Find where the given text appears and provide that cell's center as [X, Y] coordinate. 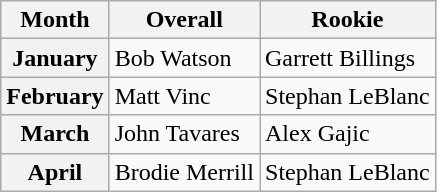
John Tavares [184, 134]
Garrett Billings [348, 58]
Month [55, 20]
Alex Gajic [348, 134]
January [55, 58]
Brodie Merrill [184, 172]
Overall [184, 20]
February [55, 96]
March [55, 134]
Rookie [348, 20]
April [55, 172]
Bob Watson [184, 58]
Matt Vinc [184, 96]
